Return the [x, y] coordinate for the center point of the cell that contains the specified text.  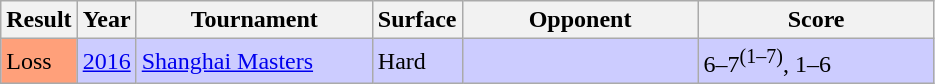
Score [816, 20]
Year [106, 20]
Shanghai Masters [254, 62]
Result [39, 20]
Hard [417, 62]
Tournament [254, 20]
2016 [106, 62]
Opponent [580, 20]
Loss [39, 62]
6–7(1–7), 1–6 [816, 62]
Surface [417, 20]
